Output the (X, Y) coordinate of the center of the cell containing the given text.  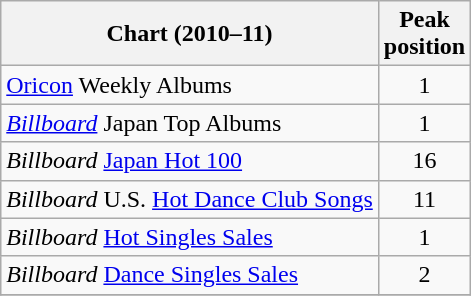
16 (424, 161)
Billboard Dance Singles Sales (190, 275)
Oricon Weekly Albums (190, 85)
11 (424, 199)
2 (424, 275)
Billboard Japan Hot 100 (190, 161)
Peakposition (424, 34)
Billboard Japan Top Albums (190, 123)
Billboard Hot Singles Sales (190, 237)
Billboard U.S. Hot Dance Club Songs (190, 199)
Chart (2010–11) (190, 34)
